Output the [x, y] coordinate of the center of the cell containing the given text.  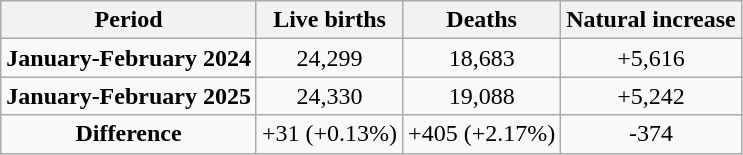
+31 (+0.13%) [329, 134]
24,299 [329, 58]
January-February 2025 [129, 96]
+5,616 [652, 58]
Difference [129, 134]
Deaths [482, 20]
Live births [329, 20]
January-February 2024 [129, 58]
-374 [652, 134]
19,088 [482, 96]
Natural increase [652, 20]
+5,242 [652, 96]
+405 (+2.17%) [482, 134]
Period [129, 20]
18,683 [482, 58]
24,330 [329, 96]
